Find where the given text appears and provide that cell's center as [X, Y] coordinate. 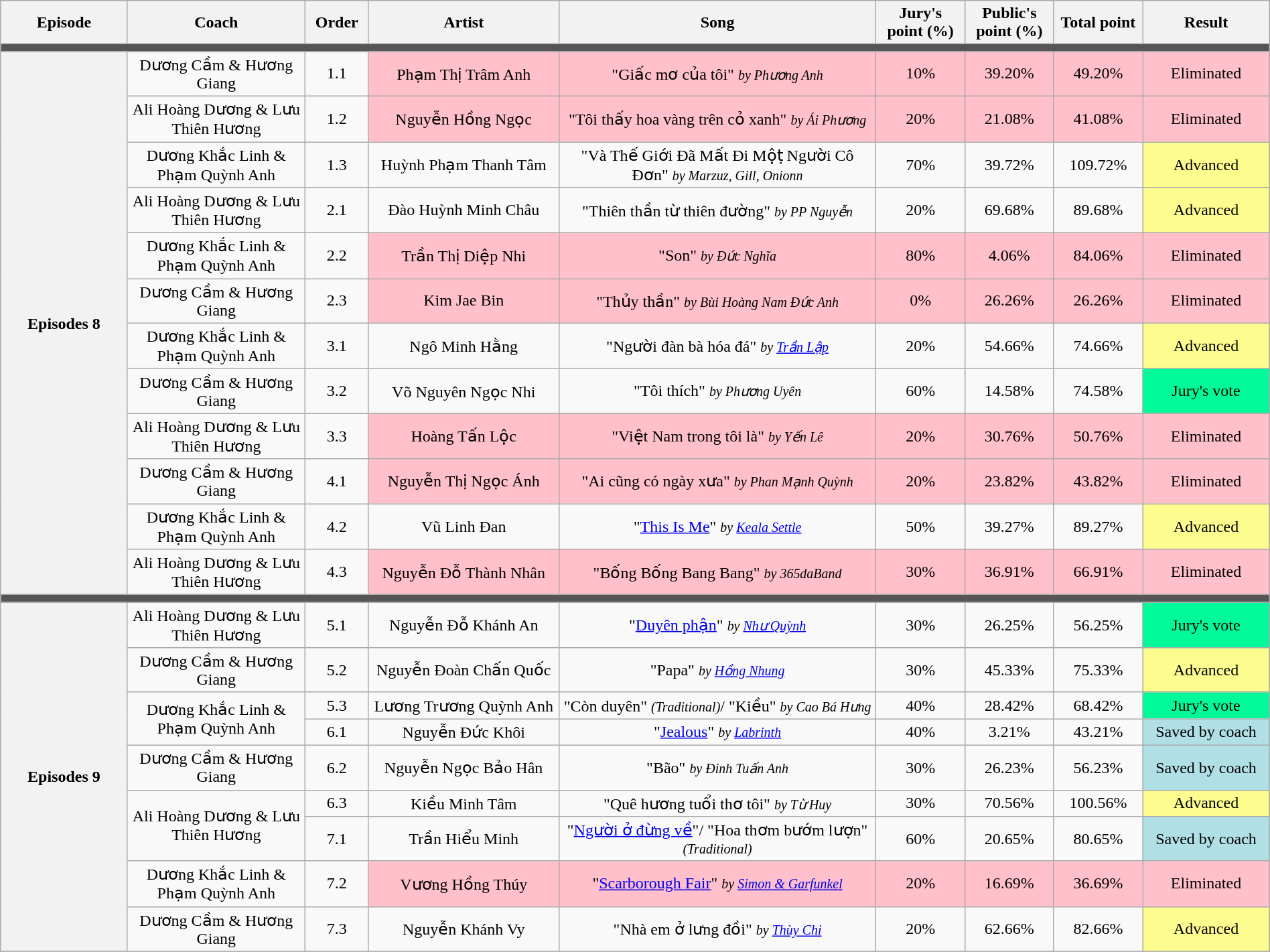
Coach [216, 23]
50% [920, 527]
Trần Thị Diệp Nhi [464, 256]
"Bão" by Đinh Tuấn Anh [717, 768]
Lương Trương Quỳnh Anh [464, 705]
4.1 [336, 481]
21.08% [1010, 119]
3.1 [336, 346]
36.91% [1010, 572]
16.69% [1010, 884]
26.23% [1010, 768]
Result [1206, 23]
"Papa" by Hồng Nhung [717, 670]
28.42% [1010, 705]
1.2 [336, 119]
2.2 [336, 256]
Huỳnh Phạm Thanh Tâm [464, 165]
Nguyễn Khánh Vy [464, 929]
"Người đàn bà hóa đá" by Trần Lập [717, 346]
84.06% [1099, 256]
14.58% [1010, 391]
"Scarborough Fair" by Simon & Garfunkel [717, 884]
89.68% [1099, 210]
Order [336, 23]
68.42% [1099, 705]
89.27% [1099, 527]
"This Is Me" by Keala Settle [717, 527]
Kiều Minh Tâm [464, 803]
"Tôi thấy hoa vàng trên cỏ xanh" by Ái Phương [717, 119]
Nguyễn Đỗ Thành Nhân [464, 572]
70% [920, 165]
0% [920, 301]
50.76% [1099, 436]
43.21% [1099, 732]
Vương Hồng Thúy [464, 884]
"Và Thế Giới Đã Mất Đi Mộṭ Người Cô Đơn" by Marzuz, Gill, Onionn [717, 165]
39.20% [1010, 74]
43.82% [1099, 481]
39.72% [1010, 165]
4.2 [336, 527]
6.3 [336, 803]
"Còn duyên" (Traditional)/ "Kiều" by Cao Bá Hưng [717, 705]
5.3 [336, 705]
5.1 [336, 625]
74.58% [1099, 391]
30.76% [1010, 436]
1.1 [336, 74]
2.3 [336, 301]
Trần Hiểu Minh [464, 839]
5.2 [336, 670]
66.91% [1099, 572]
3.2 [336, 391]
Total point [1099, 23]
56.23% [1099, 768]
6.2 [336, 768]
Nguyễn Hồng Ngọc [464, 119]
4.06% [1010, 256]
2.1 [336, 210]
41.08% [1099, 119]
3.3 [336, 436]
"Người ở đừng về"/ "Hoa thơm bướm lượn" (Traditional) [717, 839]
7.3 [336, 929]
Nguyễn Thị Ngọc Ánh [464, 481]
62.66% [1010, 929]
Nguyễn Ngọc Bảo Hân [464, 768]
Episodes 9 [64, 777]
Vũ Linh Đan [464, 527]
Kim Jae Bin [464, 301]
"Tôi thích" by Phương Uyên [717, 391]
Jury's point (%) [920, 23]
39.27% [1010, 527]
"Thủy thần" by Bùi Hoàng Nam Đức Anh [717, 301]
36.69% [1099, 884]
69.68% [1010, 210]
7.2 [336, 884]
6.1 [336, 732]
54.66% [1010, 346]
Hoàng Tấn Lộc [464, 436]
Phạm Thị Trâm Anh [464, 74]
Đào Huỳnh Minh Châu [464, 210]
Ngô Minh Hằng [464, 346]
49.20% [1099, 74]
3.21% [1010, 732]
56.25% [1099, 625]
80.65% [1099, 839]
Võ Nguyên Ngọc Nhi [464, 391]
Episode [64, 23]
70.56% [1010, 803]
"Việt Nam trong tôi là" by Yến Lê [717, 436]
Public's point (%) [1010, 23]
4.3 [336, 572]
"Nhà em ở lưng đồi" by Thùy Chi [717, 929]
75.33% [1099, 670]
109.72% [1099, 165]
45.33% [1010, 670]
"Bống Bống Bang Bang" by 365daBand [717, 572]
20.65% [1010, 839]
Artist [464, 23]
82.66% [1099, 929]
Song [717, 23]
"Duyên phận" by Như Quỳnh [717, 625]
"Giấc mơ của tôi" by Phương Anh [717, 74]
26.25% [1010, 625]
7.1 [336, 839]
23.82% [1010, 481]
"Ai cũng có ngày xưa" by Phan Mạnh Quỳnh [717, 481]
Nguyễn Đoàn Chấn Quốc [464, 670]
Nguyễn Đức Khôi [464, 732]
Episodes 8 [64, 323]
"Jealous" by Labrinth [717, 732]
80% [920, 256]
100.56% [1099, 803]
1.3 [336, 165]
"Son" by Đức Nghĩa [717, 256]
10% [920, 74]
74.66% [1099, 346]
"Quê hương tuổi thơ tôi" by Từ Huy [717, 803]
"Thiên thần từ thiên đường" by PP Nguyễn [717, 210]
Nguyễn Đỗ Khánh An [464, 625]
